From the cell containing the given text, extract its center point as (X, Y) coordinate. 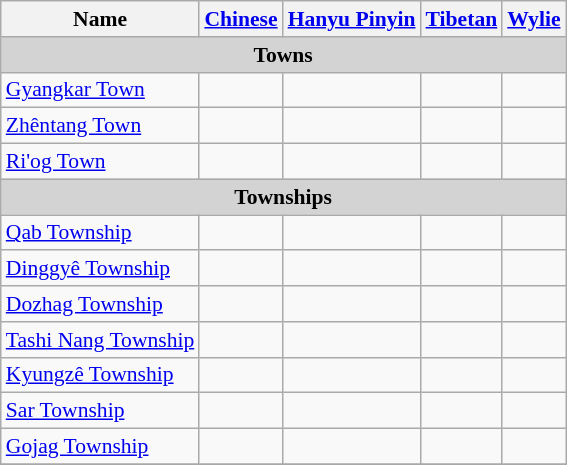
Tibetan (462, 19)
Hanyu Pinyin (352, 19)
Kyungzê Township (100, 375)
Gyangkar Town (100, 90)
Dinggyê Township (100, 269)
Qab Township (100, 233)
Towns (284, 55)
Gojag Township (100, 447)
Sar Township (100, 411)
Wylie (534, 19)
Ri'og Town (100, 162)
Townships (284, 197)
Name (100, 19)
Tashi Nang Township (100, 340)
Dozhag Township (100, 304)
Zhêntang Town (100, 126)
Chinese (240, 19)
